Search for the cell housing the specified text and yield its [X, Y] center coordinate. 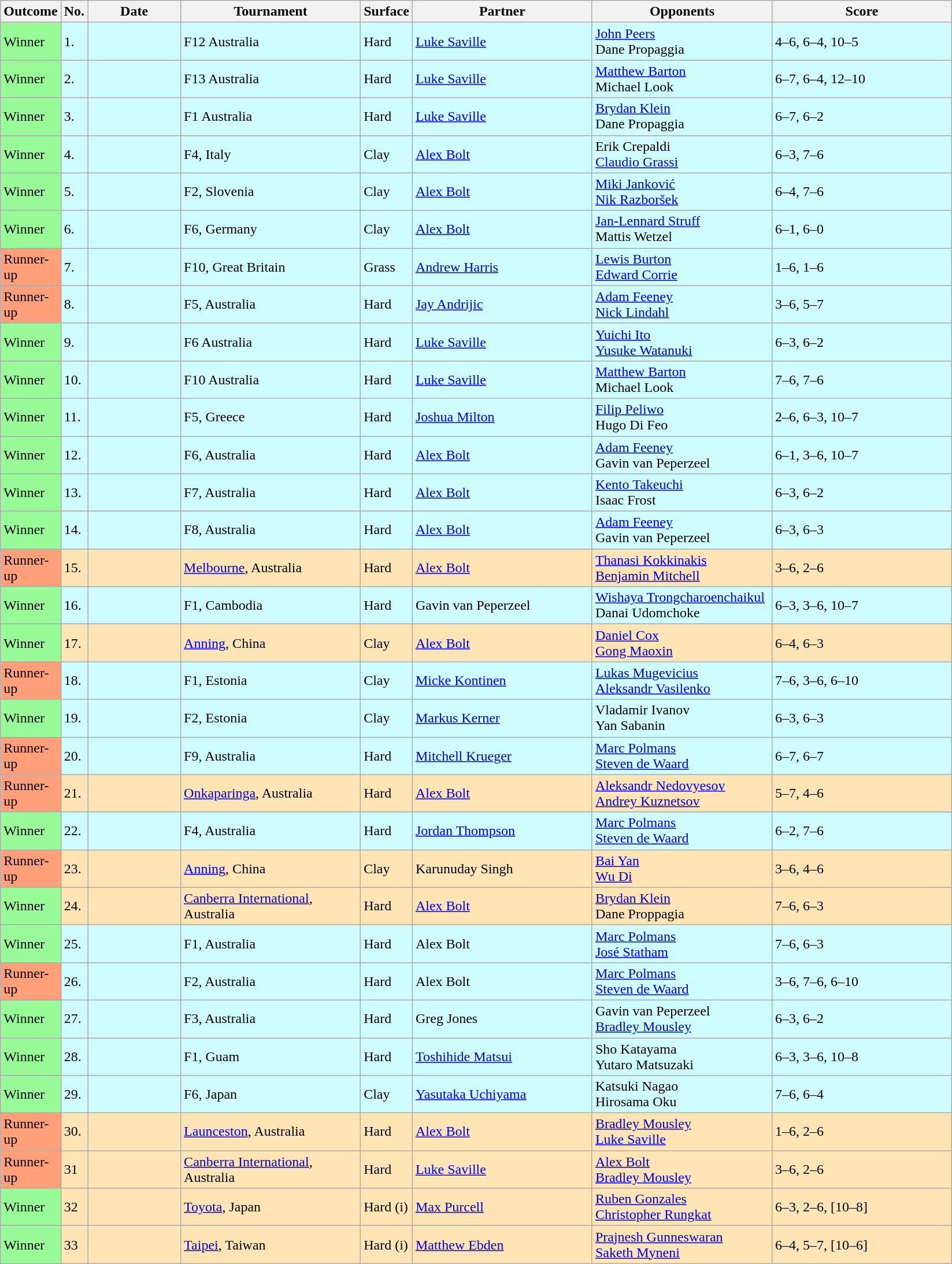
6–3, 7–6 [861, 154]
6–4, 6–3 [861, 643]
1–6, 2–6 [861, 1132]
Taipei, Taiwan [271, 1245]
3–6, 7–6, 6–10 [861, 981]
Erik Crepaldi Claudio Grassi [682, 154]
F1, Cambodia [271, 606]
No. [74, 12]
Filip Peliwo Hugo Di Feo [682, 417]
F5, Greece [271, 417]
Tournament [271, 12]
Greg Jones [502, 1018]
Daniel Cox Gong Maoxin [682, 643]
27. [74, 1018]
4. [74, 154]
25. [74, 943]
F1, Guam [271, 1057]
F4, Australia [271, 831]
Bradley Mousley Luke Saville [682, 1132]
Mitchell Krueger [502, 756]
6–1, 3–6, 10–7 [861, 454]
2. [74, 79]
Micke Kontinen [502, 681]
Sho Katayama Yutaro Matsuzaki [682, 1057]
Brydan Klein Dane Propaggia [682, 117]
Jordan Thompson [502, 831]
12. [74, 454]
33 [74, 1245]
F2, Estonia [271, 718]
7. [74, 267]
3. [74, 117]
Bai Yan Wu Di [682, 868]
F6, Japan [271, 1095]
7–6, 3–6, 6–10 [861, 681]
7–6, 6–4 [861, 1095]
6–4, 5–7, [10–6] [861, 1245]
Jay Andrijic [502, 304]
Partner [502, 12]
15. [74, 568]
11. [74, 417]
21. [74, 793]
29. [74, 1095]
5. [74, 192]
3–6, 4–6 [861, 868]
Jan-Lennard Struff Mattis Wetzel [682, 229]
Prajnesh Gunneswaran Saketh Myneni [682, 1245]
F13 Australia [271, 79]
Vladamir Ivanov Yan Sabanin [682, 718]
6–2, 7–6 [861, 831]
Max Purcell [502, 1207]
6–3, 3–6, 10–8 [861, 1057]
Marc Polmans José Statham [682, 943]
6–4, 7–6 [861, 192]
23. [74, 868]
Miki Janković Nik Razboršek [682, 192]
30. [74, 1132]
F6, Germany [271, 229]
7–6, 7–6 [861, 379]
Launceston, Australia [271, 1132]
Surface [387, 12]
Onkaparinga, Australia [271, 793]
20. [74, 756]
28. [74, 1057]
F3, Australia [271, 1018]
Lukas Mugevicius Aleksandr Vasilenko [682, 681]
Thanasi Kokkinakis Benjamin Mitchell [682, 568]
F6, Australia [271, 454]
5–7, 4–6 [861, 793]
6–1, 6–0 [861, 229]
Toshihide Matsui [502, 1057]
Wishaya Trongcharoenchaikul Danai Udomchoke [682, 606]
14. [74, 531]
F6 Australia [271, 342]
Grass [387, 267]
31 [74, 1170]
8. [74, 304]
Adam Feeney Nick Lindahl [682, 304]
2–6, 6–3, 10–7 [861, 417]
Opponents [682, 12]
1–6, 1–6 [861, 267]
1. [74, 42]
F1, Estonia [271, 681]
Melbourne, Australia [271, 568]
Yasutaka Uchiyama [502, 1095]
17. [74, 643]
Yuichi Ito Yusuke Watanuki [682, 342]
Alex Bolt Bradley Mousley [682, 1170]
3–6, 5–7 [861, 304]
Katsuki Nagao Hirosama Oku [682, 1095]
F2, Australia [271, 981]
Brydan Klein Dane Proppagia [682, 906]
6–7, 6–2 [861, 117]
6. [74, 229]
Outcome [31, 12]
F2, Slovenia [271, 192]
John Peers Dane Propaggia [682, 42]
9. [74, 342]
F10 Australia [271, 379]
F1, Australia [271, 943]
Date [134, 12]
18. [74, 681]
6–7, 6–7 [861, 756]
Score [861, 12]
Andrew Harris [502, 267]
Karunuday Singh [502, 868]
26. [74, 981]
22. [74, 831]
F5, Australia [271, 304]
32 [74, 1207]
Matthew Ebden [502, 1245]
Gavin van Peperzeel [502, 606]
F7, Australia [271, 492]
13. [74, 492]
Gavin van Peperzeel Bradley Mousley [682, 1018]
F1 Australia [271, 117]
4–6, 6–4, 10–5 [861, 42]
F8, Australia [271, 531]
F9, Australia [271, 756]
Aleksandr Nedovyesov Andrey Kuznetsov [682, 793]
Toyota, Japan [271, 1207]
Kento Takeuchi Isaac Frost [682, 492]
F4, Italy [271, 154]
6–3, 3–6, 10–7 [861, 606]
Ruben Gonzales Christopher Rungkat [682, 1207]
Lewis Burton Edward Corrie [682, 267]
24. [74, 906]
19. [74, 718]
16. [74, 606]
F12 Australia [271, 42]
6–3, 2–6, [10–8] [861, 1207]
10. [74, 379]
6–7, 6–4, 12–10 [861, 79]
Joshua Milton [502, 417]
Markus Kerner [502, 718]
F10, Great Britain [271, 267]
